Detect which cell encompasses the target text, then output its [X, Y] center coordinate. 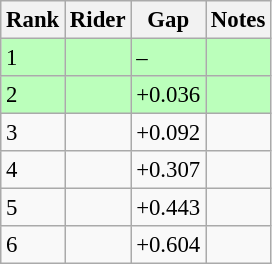
Notes [238, 20]
+0.604 [168, 245]
2 [33, 95]
Gap [168, 20]
3 [33, 133]
5 [33, 208]
– [168, 58]
Rider [98, 20]
6 [33, 245]
+0.036 [168, 95]
+0.092 [168, 133]
Rank [33, 20]
+0.307 [168, 170]
+0.443 [168, 208]
1 [33, 58]
4 [33, 170]
